Detect which cell encompasses the target text, then output its (x, y) center coordinate. 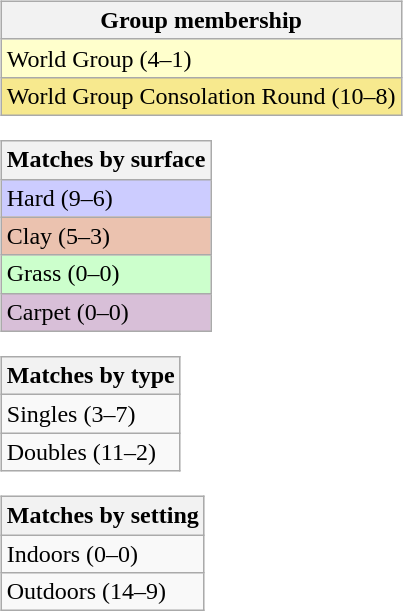
Outdoors (14–9) (102, 592)
Group membership (201, 20)
Matches by surface (106, 160)
Singles (3–7) (90, 414)
Matches by setting (102, 515)
World Group (4–1) (201, 58)
Hard (9–6) (106, 198)
Indoors (0–0) (102, 553)
Carpet (0–0) (106, 312)
Clay (5–3) (106, 236)
Matches by type (90, 376)
Grass (0–0) (106, 274)
World Group Consolation Round (10–8) (201, 96)
Doubles (11–2) (90, 452)
